Scan for the cell matching the given text and deliver its [X, Y] coordinate at center. 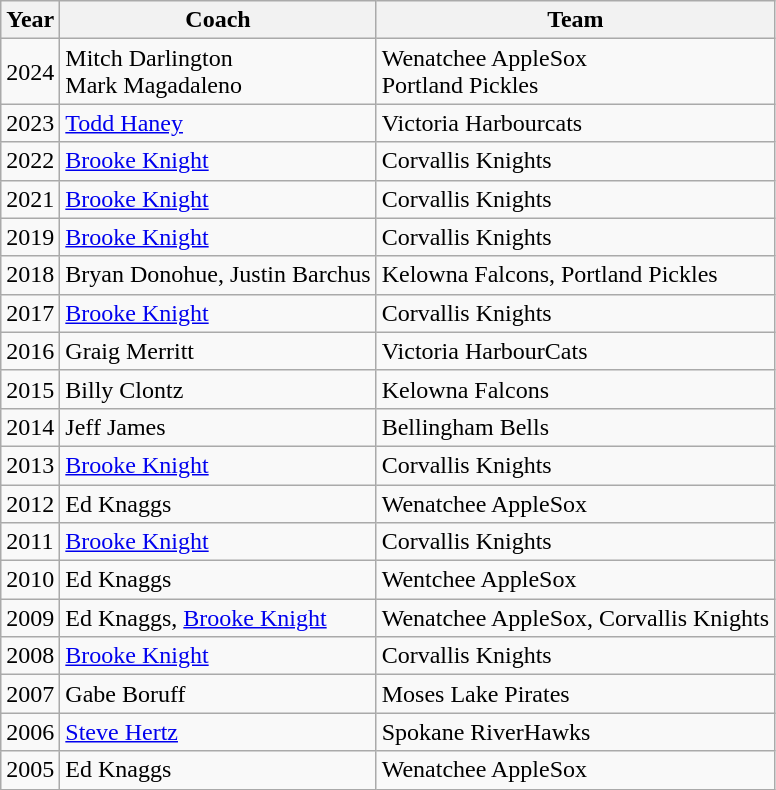
Wentchee AppleSox [575, 580]
Coach [218, 20]
2013 [30, 465]
Mitch DarlingtonMark Magadaleno [218, 72]
Bryan Donohue, Justin Barchus [218, 275]
Ed Knaggs, Brooke Knight [218, 618]
2019 [30, 237]
Kelowna Falcons, Portland Pickles [575, 275]
Jeff James [218, 427]
Spokane RiverHawks [575, 732]
2021 [30, 199]
Todd Haney [218, 123]
2022 [30, 161]
Wenatchee AppleSoxPortland Pickles [575, 72]
Steve Hertz [218, 732]
2012 [30, 503]
2014 [30, 427]
Wenatchee AppleSox, Corvallis Knights [575, 618]
Moses Lake Pirates [575, 694]
2024 [30, 72]
Victoria Harbourcats [575, 123]
Year [30, 20]
Victoria HarbourCats [575, 351]
Graig Merritt [218, 351]
2016 [30, 351]
2005 [30, 770]
Team [575, 20]
2006 [30, 732]
2015 [30, 389]
2018 [30, 275]
Gabe Boruff [218, 694]
2011 [30, 542]
2009 [30, 618]
2010 [30, 580]
Bellingham Bells [575, 427]
2023 [30, 123]
Kelowna Falcons [575, 389]
2017 [30, 313]
Billy Clontz [218, 389]
2007 [30, 694]
2008 [30, 656]
